Determine the [X, Y] coordinate at the center of the cell enclosing the given text.  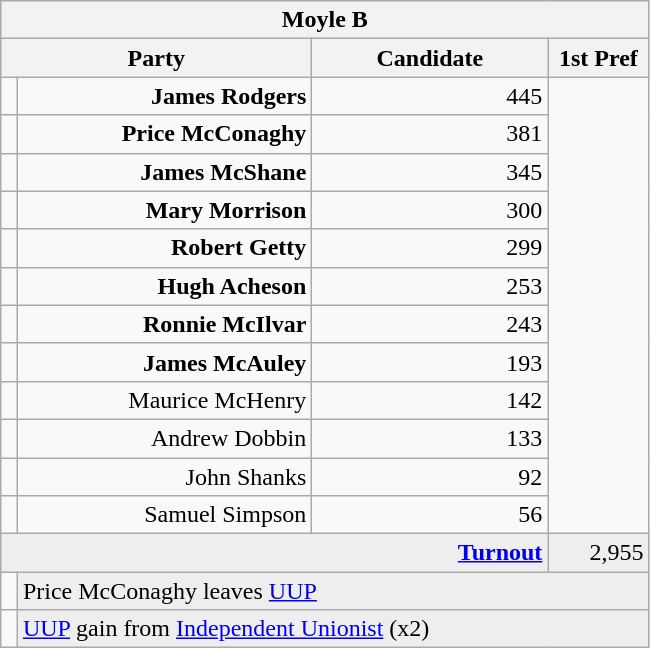
345 [430, 172]
Party [156, 58]
142 [430, 400]
299 [430, 248]
James McShane [164, 172]
92 [430, 477]
243 [430, 324]
Candidate [430, 58]
445 [430, 96]
Andrew Dobbin [164, 438]
Robert Getty [164, 248]
Moyle B [325, 20]
2,955 [598, 553]
John Shanks [164, 477]
Hugh Acheson [164, 286]
1st Pref [598, 58]
193 [430, 362]
Ronnie McIlvar [164, 324]
Price McConaghy [164, 134]
Samuel Simpson [164, 515]
381 [430, 134]
Mary Morrison [164, 210]
133 [430, 438]
James Rodgers [164, 96]
Price McConaghy leaves UUP [333, 591]
UUP gain from Independent Unionist (x2) [333, 629]
Turnout [274, 553]
Maurice McHenry [164, 400]
56 [430, 515]
James McAuley [164, 362]
253 [430, 286]
300 [430, 210]
